Return the (x, y) coordinate for the center point of the cell that contains the specified text.  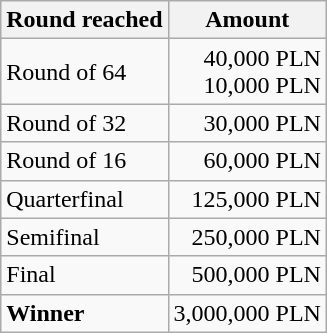
Quarterfinal (84, 199)
250,000 PLN (247, 237)
30,000 PLN (247, 123)
Semifinal (84, 237)
Amount (247, 20)
Round of 64 (84, 72)
Round of 32 (84, 123)
500,000 PLN (247, 275)
60,000 PLN (247, 161)
Winner (84, 313)
Round of 16 (84, 161)
125,000 PLN (247, 199)
40,000 PLN 10,000 PLN (247, 72)
Round reached (84, 20)
3,000,000 PLN (247, 313)
Final (84, 275)
